Return [x, y] of the center of cell containing provided text 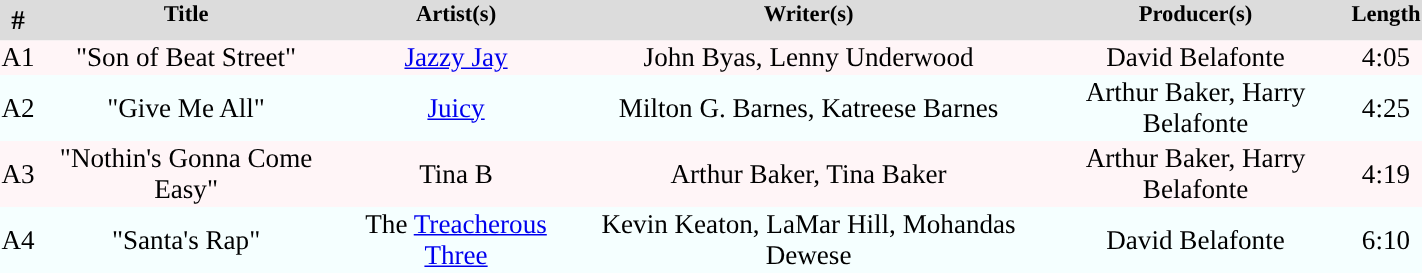
John Byas, Lenny Underwood [808, 58]
Kevin Keaton, LaMar Hill, Mohandas Dewese [808, 240]
4:19 [1386, 174]
Tina B [456, 174]
Milton G. Barnes, Katreese Barnes [808, 108]
The Treacherous Three [456, 240]
A1 [18, 58]
Producer(s) [1196, 20]
Artist(s) [456, 20]
# [18, 20]
Writer(s) [808, 20]
Length [1386, 20]
Arthur Baker, Tina Baker [808, 174]
"Nothin's Gonna Come Easy" [186, 174]
Title [186, 20]
6:10 [1386, 240]
4:25 [1386, 108]
A3 [18, 174]
"Son of Beat Street" [186, 58]
Jazzy Jay [456, 58]
A2 [18, 108]
Juicy [456, 108]
"Santa's Rap" [186, 240]
"Give Me All" [186, 108]
A4 [18, 240]
4:05 [1386, 58]
